Search for the cell housing the specified text and yield its (X, Y) center coordinate. 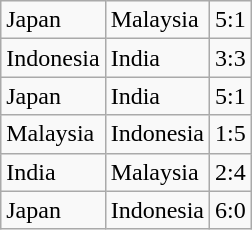
3:3 (230, 58)
6:0 (230, 210)
1:5 (230, 134)
2:4 (230, 172)
